Scan for the cell matching the given text and deliver its [X, Y] coordinate at center. 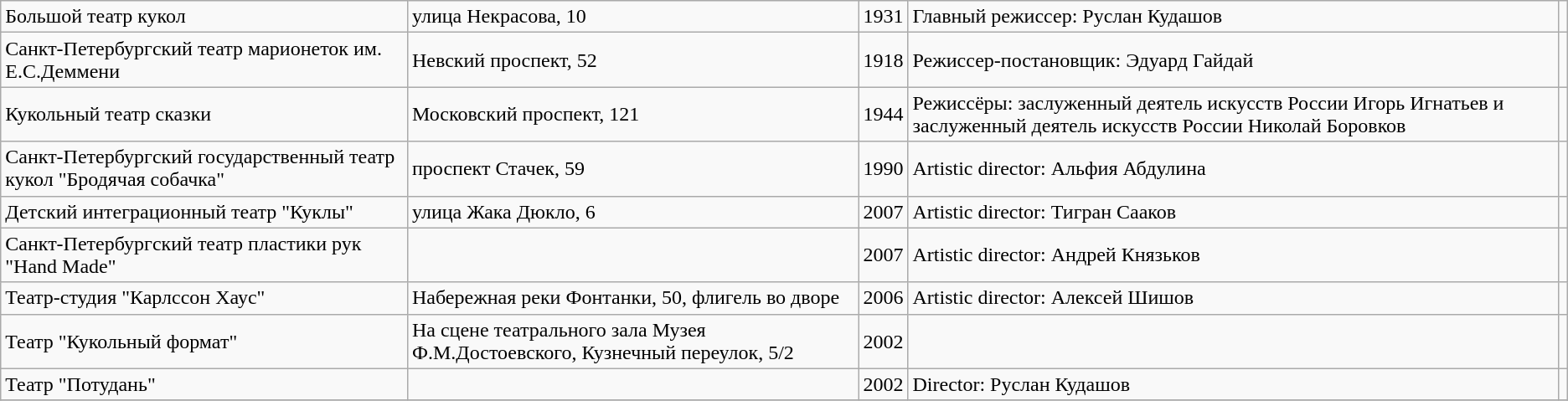
Artistic director: Тигран Сааков [1233, 212]
улица Некрасова, 10 [632, 17]
Санкт-Петербургский театр марионеток им. Е.С.Деммени [204, 60]
Театр "Потудань" [204, 384]
Санкт-Петербургский государственный театр кукол "Бродячая собачка" [204, 169]
Невский проспект, 52 [632, 60]
улица Жака Дюкло, 6 [632, 212]
Artistic director: Алексей Шишов [1233, 298]
Кукольный театр сказки [204, 114]
Театр-студия "Карлссон Хаус" [204, 298]
Главный режиссер: Руслан Кудашов [1233, 17]
1918 [883, 60]
Московский проспект, 121 [632, 114]
Artistic director: Альфия Абдулина [1233, 169]
Режиссер-постановщик: Эдуард Гайдай [1233, 60]
Artistic director: Андрей Князьков [1233, 254]
1931 [883, 17]
Набережная реки Фонтанки, 50, флигель во дворе [632, 298]
Большой театр кукол [204, 17]
1990 [883, 169]
Director: Руслан Кудашов [1233, 384]
Санкт-Петербургский театр пластики рук "Hand Made" [204, 254]
Детский интеграционный театр "Куклы" [204, 212]
2006 [883, 298]
Режиссёры: заслуженный деятель искусств России Игорь Игнатьев и заслуженный деятель искусств России Николай Боровков [1233, 114]
Театр "Кукольный формат" [204, 342]
проспект Стачек, 59 [632, 169]
1944 [883, 114]
На сцене театрального зала Музея Ф.М.Достоевского, Кузнечный переулок, 5/2 [632, 342]
